From the cell containing the given text, extract its center point as [X, Y] coordinate. 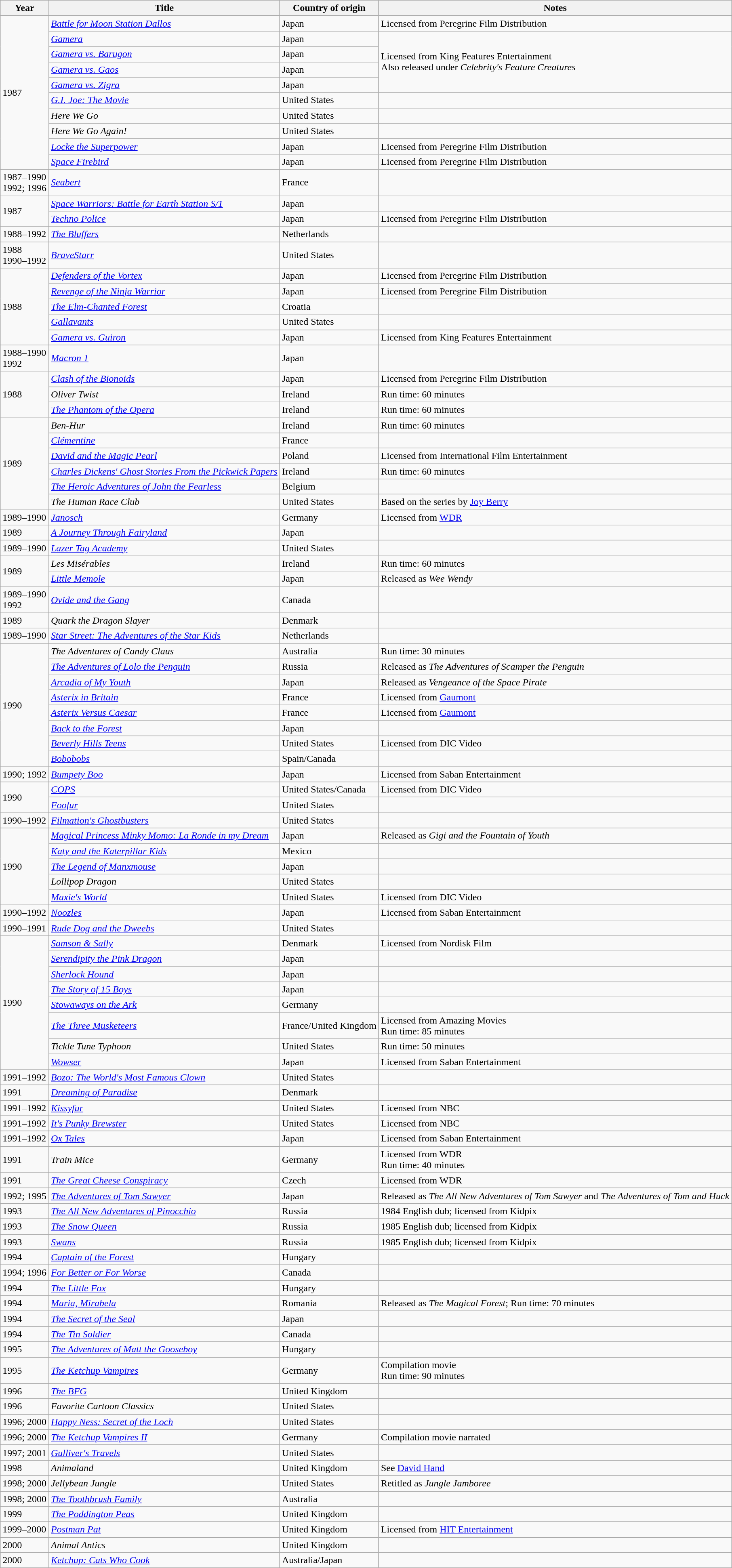
Released as Vengeance of the Space Pirate [555, 682]
Samson & Sally [164, 943]
Romania [329, 1303]
Gamera vs. Zigra [164, 85]
Licensed from International Film Entertainment [555, 456]
Wowser [164, 1062]
1990; 1992 [25, 774]
Released as The Magical Forest; Run time: 70 minutes [555, 1303]
The Human Race Club [164, 502]
Released as The All New Adventures of Tom Sawyer and The Adventures of Tom and Huck [555, 1196]
COPS [164, 790]
Released as The Adventures of Scamper the Penguin [555, 666]
Belgium [329, 487]
Licensed from WDRRun time: 40 minutes [555, 1159]
The Story of 15 Boys [164, 990]
Gamera vs. Barugon [164, 54]
David and the Magic Pearl [164, 456]
Clémentine [164, 440]
Released as Wee Wendy [555, 579]
Locke the Superpower [164, 146]
Title [164, 8]
Space Warriors: Battle for Earth Station S/1 [164, 203]
Mexico [329, 851]
Croatia [329, 307]
The Great Cheese Conspiracy [164, 1180]
The Adventures of Lolo the Penguin [164, 666]
Bobobobs [164, 759]
A Journey Through Fairyland [164, 533]
Gamera vs. Guiron [164, 337]
Poland [329, 456]
The Tin Soldier [164, 1334]
Bozo: The World's Most Famous Clown [164, 1077]
Star Street: The Adventures of the Star Kids [164, 636]
Ketchup: Cats Who Cook [164, 1560]
Licensed from Amazing MoviesRun time: 85 minutes [555, 1026]
Charles Dickens' Ghost Stories From the Pickwick Papers [164, 471]
Compilation movieRun time: 90 minutes [555, 1370]
Compilation movie narrated [555, 1437]
United States/Canada [329, 790]
Dreaming of Paradise [164, 1093]
Les Misérables [164, 563]
It's Punky Brewster [164, 1123]
Space Firebird [164, 162]
1984 English dub; licensed from Kidpix [555, 1211]
Filmation's Ghostbusters [164, 820]
The Elm-Chanted Forest [164, 307]
Gallavants [164, 322]
Here We Go [164, 116]
G.I. Joe: The Movie [164, 100]
For Better or For Worse [164, 1273]
Run time: 30 minutes [555, 651]
Year [25, 8]
Favorite Cartoon Classics [164, 1406]
The Legend of Manxmouse [164, 866]
Notes [555, 8]
Magical Princess Minky Momo: La Ronde in my Dream [164, 836]
The Snow Queen [164, 1226]
Postman Pat [164, 1530]
Based on the series by Joy Berry [555, 502]
Asterix in Britain [164, 697]
Swans [164, 1242]
The Little Fox [164, 1288]
1997; 2001 [25, 1452]
Seabert [164, 183]
The Adventures of Matt the Gooseboy [164, 1349]
The Toothbrush Family [164, 1499]
Ben-Hur [164, 425]
The Adventures of Tom Sawyer [164, 1196]
Here We Go Again! [164, 131]
Macron 1 [164, 358]
Jellybean Jungle [164, 1483]
Serendipity the Pink Dragon [164, 958]
1998 [25, 1468]
Gamera [164, 39]
Gamera vs. Gaos [164, 69]
Run time: 50 minutes [555, 1047]
Stowaways on the Ark [164, 1005]
See David Hand [555, 1468]
1994; 1996 [25, 1273]
Asterix Versus Caesar [164, 713]
Beverly Hills Teens [164, 744]
1992; 1995 [25, 1196]
BraveStarr [164, 255]
Licensed from King Features EntertainmentAlso released under Celebrity's Feature Creatures [555, 62]
Maxie's World [164, 897]
The BFG [164, 1391]
Licensed from HIT Entertainment [555, 1530]
Sherlock Hound [164, 974]
Australia/Japan [329, 1560]
Licensed from Nordisk Film [555, 943]
Arcadia of My Youth [164, 682]
1989–19901992 [25, 599]
Captain of the Forest [164, 1257]
Noozles [164, 912]
1987–19901992; 1996 [25, 183]
The Poddington Peas [164, 1514]
Happy Ness: Secret of the Loch [164, 1422]
Kissyfur [164, 1108]
Revenge of the Ninja Warrior [164, 291]
Maria, Mirabela [164, 1303]
1988–19901992 [25, 358]
1990–1991 [25, 928]
1999 [25, 1514]
Lollipop Dragon [164, 882]
Train Mice [164, 1159]
Licensed from King Features Entertainment [555, 337]
Janosch [164, 517]
The Heroic Adventures of John the Fearless [164, 487]
Ovide and the Gang [164, 599]
Country of origin [329, 8]
Tickle Tune Typhoon [164, 1047]
19881990–1992 [25, 255]
Released as Gigi and the Fountain of Youth [555, 836]
1988–1992 [25, 234]
Animal Antics [164, 1545]
Foofur [164, 805]
Oliver Twist [164, 394]
Back to the Forest [164, 728]
The Adventures of Candy Claus [164, 651]
The Ketchup Vampires II [164, 1437]
Katy and the Katerpillar Kids [164, 851]
Quark the Dragon Slayer [164, 620]
Defenders of the Vortex [164, 276]
The Ketchup Vampires [164, 1370]
Lazer Tag Academy [164, 548]
France/United Kingdom [329, 1026]
Little Memole [164, 579]
Spain/Canada [329, 759]
The Secret of the Seal [164, 1319]
The Phantom of the Opera [164, 410]
Rude Dog and the Dweebs [164, 928]
Ox Tales [164, 1139]
Animaland [164, 1468]
The Three Musketeers [164, 1026]
Battle for Moon Station Dallos [164, 23]
The Bluffers [164, 234]
1999–2000 [25, 1530]
Techno Police [164, 219]
Czech [329, 1180]
The All New Adventures of Pinocchio [164, 1211]
Bumpety Boo [164, 774]
Clash of the Bionoids [164, 379]
Gulliver's Travels [164, 1452]
Retitled as Jungle Jamboree [555, 1483]
